Return the (x, y) coordinate for the center point of the cell that contains the specified text.  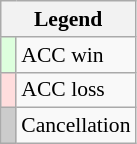
ACC loss (76, 90)
ACC win (76, 55)
Legend (68, 19)
Cancellation (76, 126)
